From the cell containing the given text, extract its center point as (x, y) coordinate. 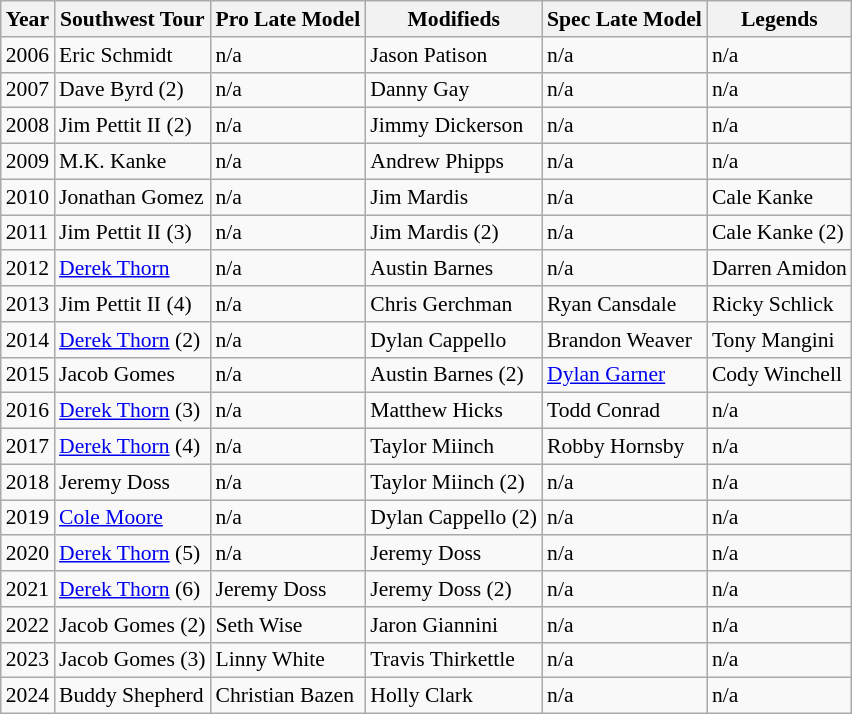
2016 (28, 411)
Jaron Giannini (454, 625)
2019 (28, 518)
Jim Pettit II (4) (132, 304)
2013 (28, 304)
Holly Clark (454, 696)
2007 (28, 90)
2020 (28, 554)
Seth Wise (288, 625)
Austin Barnes (454, 269)
Spec Late Model (624, 19)
M.K. Kanke (132, 162)
Matthew Hicks (454, 411)
Pro Late Model (288, 19)
2015 (28, 375)
Dylan Garner (624, 375)
2018 (28, 482)
2017 (28, 447)
Jimmy Dickerson (454, 126)
Derek Thorn (3) (132, 411)
Christian Bazen (288, 696)
Cole Moore (132, 518)
Andrew Phipps (454, 162)
Legends (780, 19)
2024 (28, 696)
2022 (28, 625)
Austin Barnes (2) (454, 375)
Cale Kanke (780, 197)
Dylan Cappello (454, 340)
2006 (28, 55)
Jacob Gomes (2) (132, 625)
Jacob Gomes (132, 375)
Tony Mangini (780, 340)
Jim Mardis (2) (454, 233)
Modifieds (454, 19)
Derek Thorn (6) (132, 589)
Derek Thorn (4) (132, 447)
Todd Conrad (624, 411)
Jason Patison (454, 55)
2010 (28, 197)
Eric Schmidt (132, 55)
Jonathan Gomez (132, 197)
Southwest Tour (132, 19)
Jim Pettit II (2) (132, 126)
Brandon Weaver (624, 340)
Cody Winchell (780, 375)
2021 (28, 589)
Jeremy Doss (2) (454, 589)
Derek Thorn (2) (132, 340)
Ryan Cansdale (624, 304)
Dave Byrd (2) (132, 90)
2011 (28, 233)
Jacob Gomes (3) (132, 660)
Derek Thorn (132, 269)
2012 (28, 269)
Taylor Miinch (454, 447)
2023 (28, 660)
Cale Kanke (2) (780, 233)
2014 (28, 340)
Travis Thirkettle (454, 660)
Derek Thorn (5) (132, 554)
Darren Amidon (780, 269)
Year (28, 19)
Linny White (288, 660)
Jim Mardis (454, 197)
2009 (28, 162)
Danny Gay (454, 90)
Buddy Shepherd (132, 696)
Robby Hornsby (624, 447)
Chris Gerchman (454, 304)
Jim Pettit II (3) (132, 233)
Taylor Miinch (2) (454, 482)
2008 (28, 126)
Ricky Schlick (780, 304)
Dylan Cappello (2) (454, 518)
